Locate the cell with the specified text and output its (x, y) center coordinate. 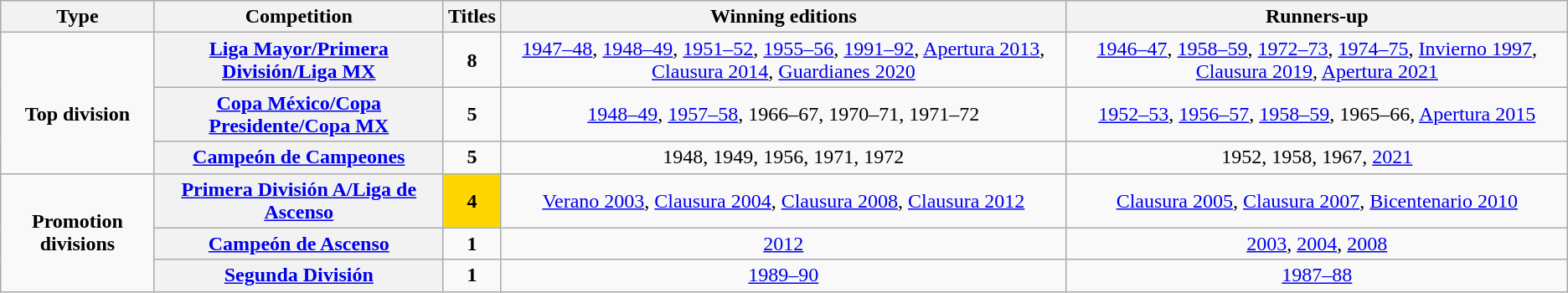
1947–48, 1948–49, 1951–52, 1955–56, 1991–92, Apertura 2013, Clausura 2014, Guardianes 2020 (783, 60)
Top division (77, 103)
Clausura 2005, Clausura 2007, Bicentenario 2010 (1317, 201)
1987–88 (1317, 275)
Type (77, 17)
8 (472, 60)
Liga Mayor/Primera División/Liga MX (298, 60)
4 (472, 201)
1946–47, 1958–59, 1972–73, 1974–75, Invierno 1997, Clausura 2019, Apertura 2021 (1317, 60)
Campeón de Ascenso (298, 244)
Verano 2003, Clausura 2004, Clausura 2008, Clausura 2012 (783, 201)
2003, 2004, 2008 (1317, 244)
Titles (472, 17)
Winning editions (783, 17)
1989–90 (783, 275)
Campeón de Campeones (298, 157)
Primera División A/Liga de Ascenso (298, 201)
2012 (783, 244)
Promotion divisions (77, 233)
1948–49, 1957–58, 1966–67, 1970–71, 1971–72 (783, 114)
1952, 1958, 1967, 2021 (1317, 157)
Segunda División (298, 275)
1952–53, 1956–57, 1958–59, 1965–66, Apertura 2015 (1317, 114)
Competition (298, 17)
Copa México/Copa Presidente/Copa MX (298, 114)
Runners-up (1317, 17)
1948, 1949, 1956, 1971, 1972 (783, 157)
